Find where the given text appears and provide that cell's center as (X, Y) coordinate. 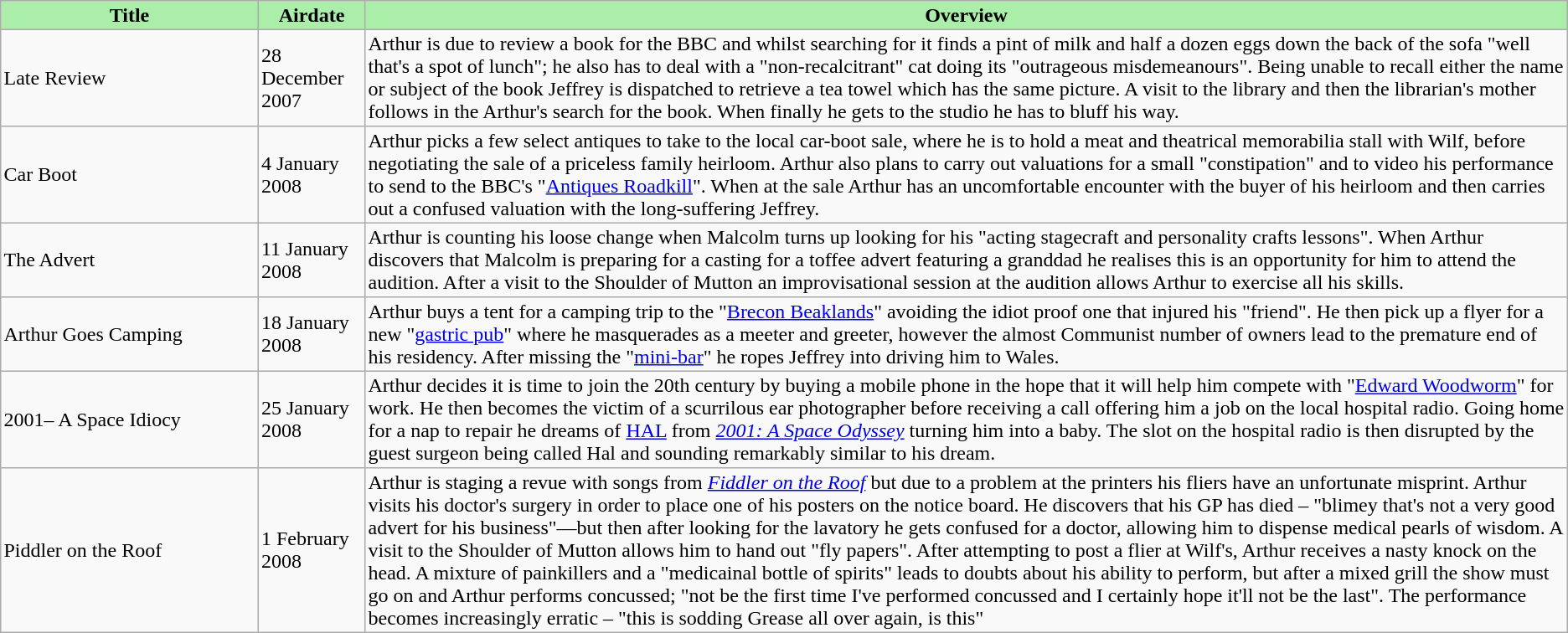
Arthur Goes Camping (130, 334)
28 December 2007 (312, 78)
2001– A Space Idiocy (130, 419)
11 January 2008 (312, 260)
Title (130, 15)
Overview (967, 15)
Late Review (130, 78)
18 January 2008 (312, 334)
Airdate (312, 15)
Car Boot (130, 175)
25 January 2008 (312, 419)
Piddler on the Roof (130, 550)
4 January 2008 (312, 175)
1 February 2008 (312, 550)
The Advert (130, 260)
